For the text-containing cell, return its midpoint in [X, Y] coordinate format. 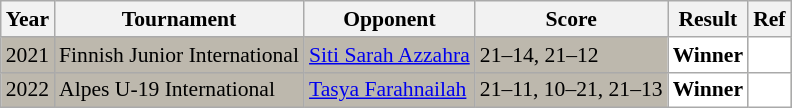
Opponent [390, 19]
Score [572, 19]
Siti Sarah Azzahra [390, 55]
21–14, 21–12 [572, 55]
Finnish Junior International [179, 55]
Ref [769, 19]
Tournament [179, 19]
Result [708, 19]
Year [28, 19]
2022 [28, 90]
Alpes U-19 International [179, 90]
Tasya Farahnailah [390, 90]
2021 [28, 55]
21–11, 10–21, 21–13 [572, 90]
